Determine the [X, Y] coordinate at the center of the cell enclosing the given text.  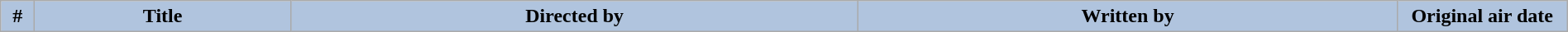
Original air date [1482, 16]
# [18, 16]
Title [163, 16]
Written by [1128, 16]
Directed by [574, 16]
